Locate the cell with the specified text and output its [X, Y] center coordinate. 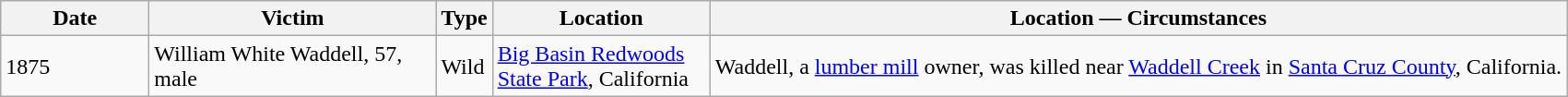
Waddell, a lumber mill owner, was killed near Waddell Creek in Santa Cruz County, California. [1138, 67]
Victim [293, 18]
William White Waddell, 57, male [293, 67]
Location — Circumstances [1138, 18]
Big Basin Redwoods State Park, California [601, 67]
Location [601, 18]
Type [465, 18]
1875 [76, 67]
Wild [465, 67]
Date [76, 18]
